Find where the given text appears and provide that cell's center as (X, Y) coordinate. 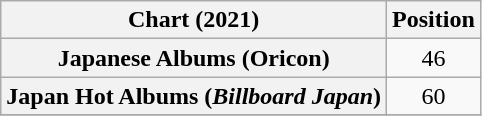
Japanese Albums (Oricon) (194, 58)
46 (434, 58)
Chart (2021) (194, 20)
Position (434, 20)
60 (434, 96)
Japan Hot Albums (Billboard Japan) (194, 96)
